Capture the cell that displays the provided text and extract its [x, y] central coordinate. 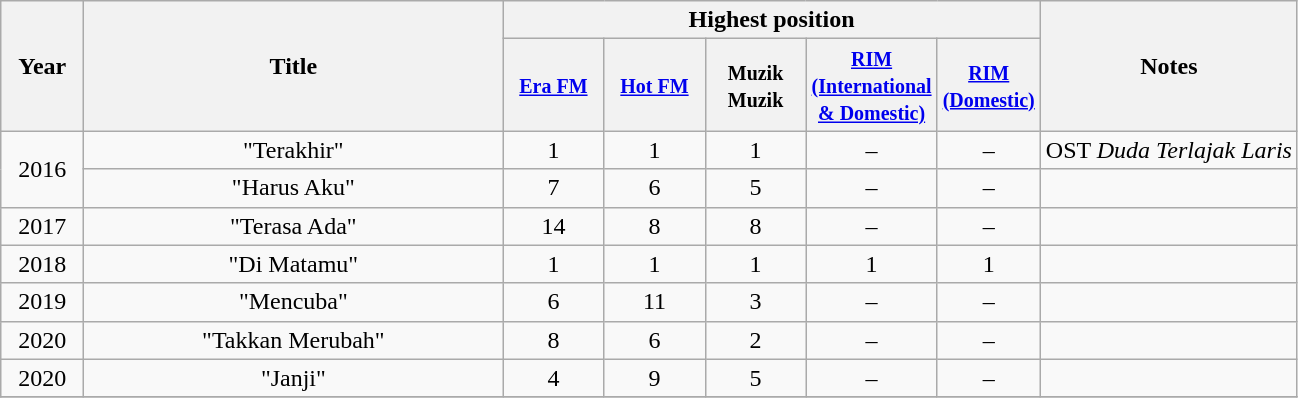
Hot FM [654, 85]
2017 [42, 226]
"Di Matamu" [294, 264]
"Janji" [294, 378]
"Terakhir" [294, 150]
14 [554, 226]
11 [654, 302]
7 [554, 188]
"Terasa Ada" [294, 226]
2 [756, 340]
2019 [42, 302]
3 [756, 302]
OST Duda Terlajak Laris [1168, 150]
9 [654, 378]
RIM (Domestic) [988, 85]
Title [294, 66]
"Takkan Merubah" [294, 340]
Muzik Muzik [756, 85]
4 [554, 378]
Highest position [772, 20]
Era FM [554, 85]
"Harus Aku" [294, 188]
"Mencuba" [294, 302]
2016 [42, 169]
Notes [1168, 66]
RIM (International & Domestic) [872, 85]
2018 [42, 264]
Year [42, 66]
